Locate the cell with the specified text and output its [x, y] center coordinate. 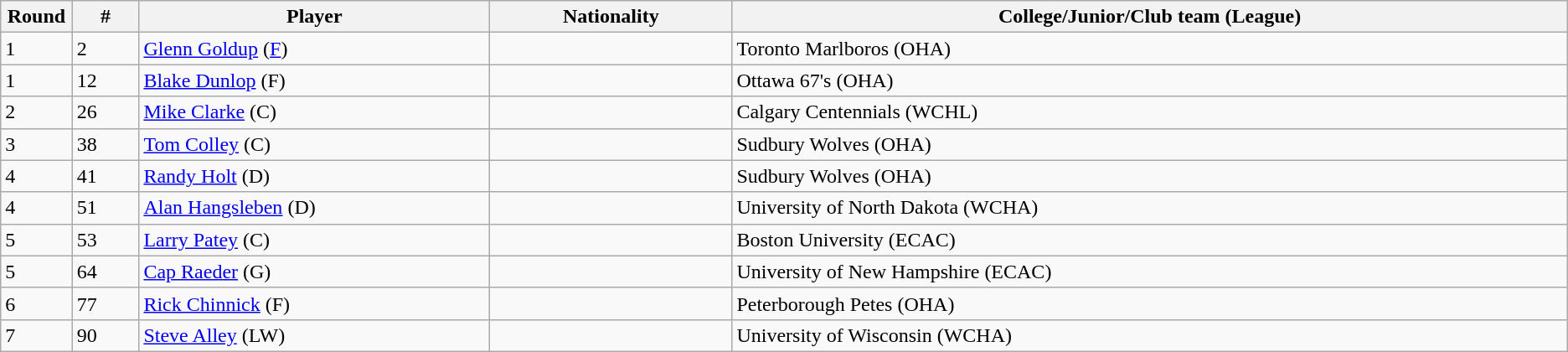
College/Junior/Club team (League) [1149, 17]
90 [106, 335]
6 [37, 303]
Tom Colley (C) [315, 144]
University of North Dakota (WCHA) [1149, 208]
# [106, 17]
12 [106, 80]
Toronto Marlboros (OHA) [1149, 49]
Randy Holt (D) [315, 176]
Glenn Goldup (F) [315, 49]
University of New Hampshire (ECAC) [1149, 272]
Blake Dunlop (F) [315, 80]
3 [37, 144]
Round [37, 17]
41 [106, 176]
University of Wisconsin (WCHA) [1149, 335]
Steve Alley (LW) [315, 335]
Ottawa 67's (OHA) [1149, 80]
64 [106, 272]
Player [315, 17]
Rick Chinnick (F) [315, 303]
Calgary Centennials (WCHL) [1149, 112]
Mike Clarke (C) [315, 112]
Nationality [611, 17]
51 [106, 208]
Peterborough Petes (OHA) [1149, 303]
38 [106, 144]
Cap Raeder (G) [315, 272]
Larry Patey (C) [315, 240]
53 [106, 240]
77 [106, 303]
Alan Hangsleben (D) [315, 208]
26 [106, 112]
7 [37, 335]
Boston University (ECAC) [1149, 240]
